Identify which cell holds the provided text, then report its [X, Y] central coordinate. 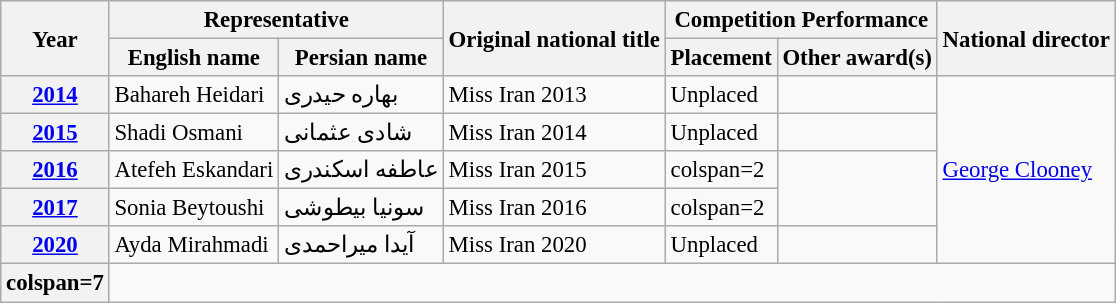
Ayda Mirahmadi [194, 245]
2020 [55, 245]
Atefeh Eskandari [194, 170]
بهاره حیدری [362, 95]
Bahareh Heidari [194, 95]
Miss Iran 2015 [554, 170]
Shadi Osmani [194, 133]
شادی عثمانی [362, 133]
Miss Iran 2013 [554, 95]
Miss Iran 2020 [554, 245]
Persian name [362, 58]
2014 [55, 95]
National director [1026, 38]
Other award(s) [857, 58]
آیدا میراحمدی [362, 245]
English name [194, 58]
Original national title [554, 38]
2017 [55, 208]
Sonia Beytoushi [194, 208]
2015 [55, 133]
Competition Performance [801, 20]
Year [55, 38]
Representative [276, 20]
Miss Iran 2014 [554, 133]
عاطفه اسکندری [362, 170]
2016 [55, 170]
colspan=7 [55, 283]
Placement [721, 58]
George Clooney [1026, 170]
Miss Iran 2016 [554, 208]
سونیا بیطوشی [362, 208]
